For the text-containing cell, return its midpoint in (x, y) coordinate format. 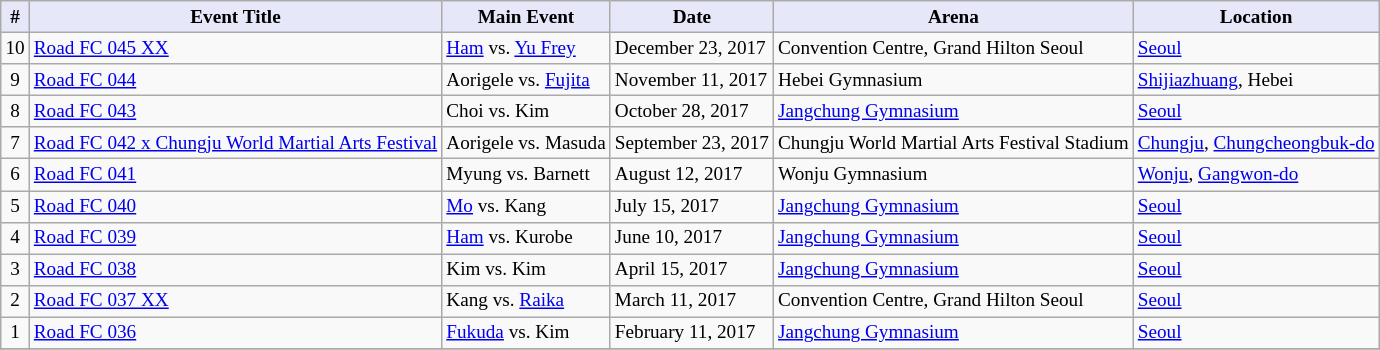
Arena (953, 17)
Road FC 039 (235, 238)
Main Event (526, 17)
July 15, 2017 (692, 206)
Road FC 036 (235, 333)
Aorigele vs. Fujita (526, 80)
Road FC 041 (235, 175)
June 10, 2017 (692, 238)
October 28, 2017 (692, 111)
Aorigele vs. Masuda (526, 143)
Road FC 040 (235, 206)
Road FC 042 x Chungju World Martial Arts Festival (235, 143)
Road FC 045 XX (235, 48)
Road FC 043 (235, 111)
Hebei Gymnasium (953, 80)
August 12, 2017 (692, 175)
4 (15, 238)
Ham vs. Kurobe (526, 238)
1 (15, 333)
Wonju, Gangwon-do (1256, 175)
Location (1256, 17)
Road FC 044 (235, 80)
Fukuda vs. Kim (526, 333)
September 23, 2017 (692, 143)
Kang vs. Raika (526, 301)
Mo vs. Kang (526, 206)
Chungju World Martial Arts Festival Stadium (953, 143)
December 23, 2017 (692, 48)
Ham vs. Yu Frey (526, 48)
Myung vs. Barnett (526, 175)
Event Title (235, 17)
Shijiazhuang, Hebei (1256, 80)
February 11, 2017 (692, 333)
10 (15, 48)
2 (15, 301)
March 11, 2017 (692, 301)
9 (15, 80)
Chungju, Chungcheongbuk-do (1256, 143)
November 11, 2017 (692, 80)
Road FC 038 (235, 270)
Kim vs. Kim (526, 270)
6 (15, 175)
Wonju Gymnasium (953, 175)
5 (15, 206)
Road FC 037 XX (235, 301)
# (15, 17)
April 15, 2017 (692, 270)
8 (15, 111)
Choi vs. Kim (526, 111)
Date (692, 17)
7 (15, 143)
3 (15, 270)
